Output the (X, Y) coordinate of the center of the cell containing the given text.  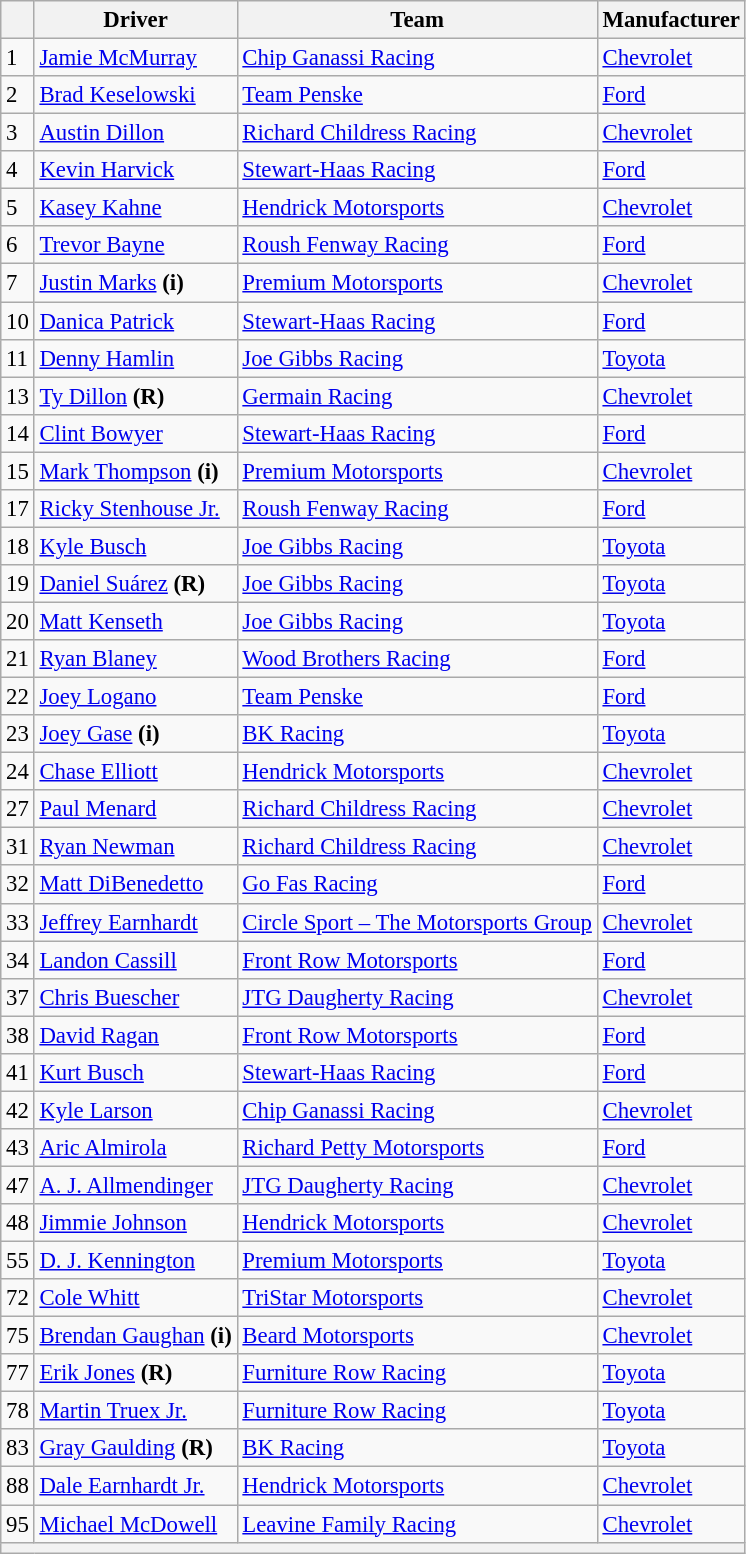
Team (417, 20)
5 (18, 208)
Wood Brothers Racing (417, 659)
Justin Marks (i) (136, 283)
1 (18, 58)
Leavine Family Racing (417, 1524)
Michael McDowell (136, 1524)
Kasey Kahne (136, 208)
Trevor Bayne (136, 245)
19 (18, 584)
14 (18, 433)
Jimmie Johnson (136, 1223)
David Ragan (136, 1035)
32 (18, 885)
18 (18, 546)
38 (18, 1035)
Ty Dillon (R) (136, 396)
Ryan Blaney (136, 659)
Martin Truex Jr. (136, 1411)
11 (18, 358)
Erik Jones (R) (136, 1373)
Paul Menard (136, 809)
Brad Keselowski (136, 95)
Beard Motorsports (417, 1336)
77 (18, 1373)
42 (18, 1110)
Kyle Busch (136, 546)
21 (18, 659)
D. J. Kennington (136, 1261)
34 (18, 960)
TriStar Motorsports (417, 1298)
13 (18, 396)
72 (18, 1298)
Daniel Suárez (R) (136, 584)
22 (18, 697)
Kyle Larson (136, 1110)
Jeffrey Earnhardt (136, 922)
Austin Dillon (136, 133)
83 (18, 1449)
Manufacturer (671, 20)
31 (18, 847)
4 (18, 170)
Germain Racing (417, 396)
2 (18, 95)
17 (18, 509)
Danica Patrick (136, 321)
A. J. Allmendinger (136, 1185)
41 (18, 1073)
Driver (136, 20)
88 (18, 1486)
Matt Kenseth (136, 621)
Clint Bowyer (136, 433)
Aric Almirola (136, 1148)
Chase Elliott (136, 772)
Landon Cassill (136, 960)
Denny Hamlin (136, 358)
Ricky Stenhouse Jr. (136, 509)
Joey Logano (136, 697)
Dale Earnhardt Jr. (136, 1486)
Gray Gaulding (R) (136, 1449)
23 (18, 734)
37 (18, 997)
75 (18, 1336)
Go Fas Racing (417, 885)
20 (18, 621)
Ryan Newman (136, 847)
6 (18, 245)
27 (18, 809)
Joey Gase (i) (136, 734)
Chris Buescher (136, 997)
47 (18, 1185)
24 (18, 772)
95 (18, 1524)
3 (18, 133)
Matt DiBenedetto (136, 885)
15 (18, 471)
Mark Thompson (i) (136, 471)
33 (18, 922)
10 (18, 321)
Brendan Gaughan (i) (136, 1336)
Richard Petty Motorsports (417, 1148)
Circle Sport – The Motorsports Group (417, 922)
Cole Whitt (136, 1298)
7 (18, 283)
43 (18, 1148)
Jamie McMurray (136, 58)
78 (18, 1411)
Kurt Busch (136, 1073)
55 (18, 1261)
48 (18, 1223)
Kevin Harvick (136, 170)
